Extract the [x, y] coordinate from the center of the cell holding the provided text.  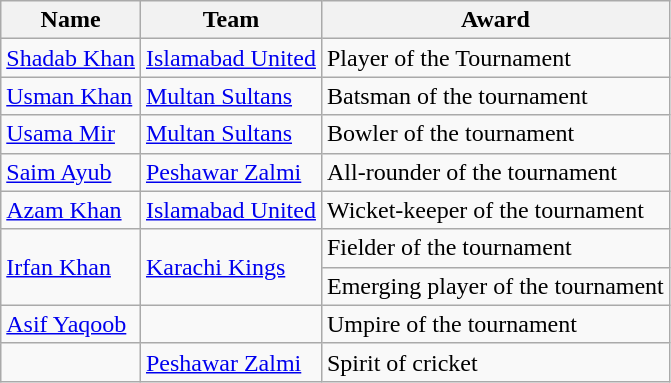
Asif Yaqoob [71, 324]
All-rounder of the tournament [495, 172]
Spirit of cricket [495, 362]
Karachi Kings [230, 267]
Batsman of the tournament [495, 96]
Saim Ayub [71, 172]
Emerging player of the tournament [495, 286]
Usman Khan [71, 96]
Bowler of the tournament [495, 134]
Shadab Khan [71, 58]
Umpire of the tournament [495, 324]
Award [495, 20]
Name [71, 20]
Player of the Tournament [495, 58]
Azam Khan [71, 210]
Team [230, 20]
Fielder of the tournament [495, 248]
Wicket-keeper of the tournament [495, 210]
Irfan Khan [71, 267]
Usama Mir [71, 134]
